Search for the cell housing the specified text and yield its [x, y] center coordinate. 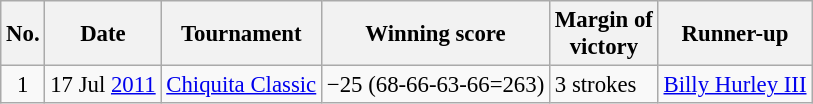
Chiquita Classic [242, 85]
−25 (68-66-63-66=263) [436, 85]
Winning score [436, 34]
Runner-up [735, 34]
3 strokes [604, 85]
Margin ofvictory [604, 34]
1 [23, 85]
Tournament [242, 34]
17 Jul 2011 [103, 85]
Billy Hurley III [735, 85]
Date [103, 34]
No. [23, 34]
